Locate the cell with the specified text and output its [X, Y] center coordinate. 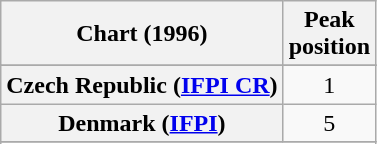
1 [329, 85]
Czech Republic (IFPI CR) [142, 85]
5 [329, 123]
Denmark (IFPI) [142, 123]
Chart (1996) [142, 34]
Peakposition [329, 34]
